Determine the [X, Y] coordinate at the center of the cell enclosing the given text.  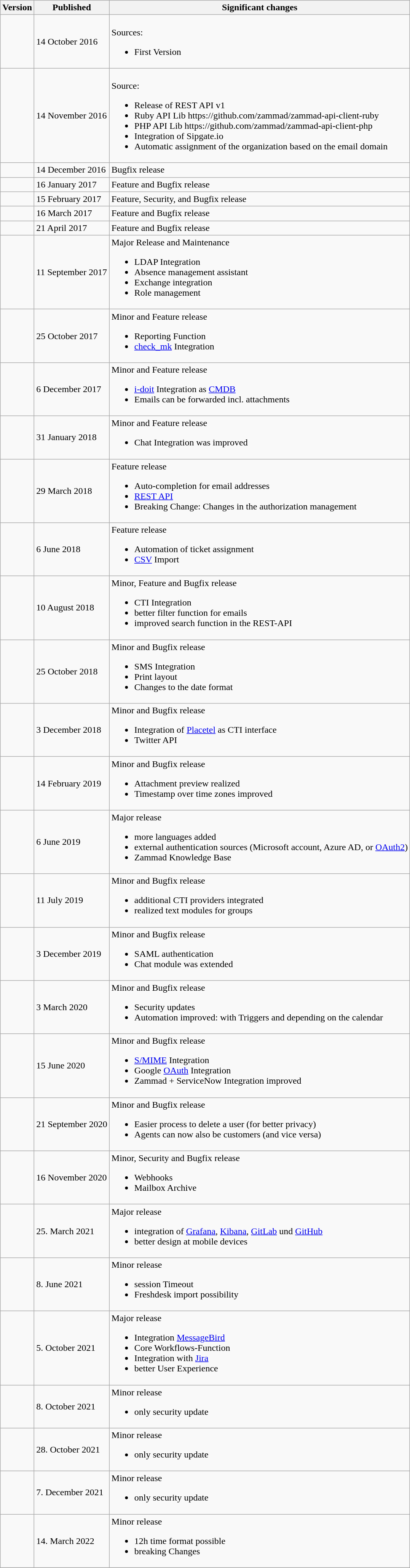
14. March 2022 [72, 1541]
14 December 2016 [72, 170]
6 June 2018 [72, 549]
Version [18, 8]
Sources:First Version [260, 42]
8. June 2021 [72, 1284]
Minor and Bugfix releaseSMS IntegrationPrint layoutChanges to the date format [260, 671]
5. October 2021 [72, 1348]
3 December 2019 [72, 954]
Major releasemore languages addedexternal authentication sources (Microsoft account, Azure AD, or OAuth2)Zammad Knowledge Base [260, 842]
Bugfix release [260, 170]
Minor and Bugfix releaseSAML authenticationChat module was extended [260, 954]
21 April 2017 [72, 228]
Minor, Security and Bugfix releaseWebhooksMailbox Archive [260, 1177]
3 December 2018 [72, 730]
25. March 2021 [72, 1231]
Feature releaseAutomation of ticket assignmentCSV Import [260, 549]
14 October 2016 [72, 42]
10 August 2018 [72, 608]
3 March 2020 [72, 1007]
Significant changes [260, 8]
29 March 2018 [72, 491]
11 September 2017 [72, 272]
Feature, Security, and Bugfix release [260, 199]
Minor release12h time format possiblebreaking Changes [260, 1541]
8. October 2021 [72, 1406]
Minor and Bugfix releaseadditional CTI providers integratedrealized text modules for groups [260, 900]
Minor releasesession TimeoutFreshdesk import possibility [260, 1284]
Feature releaseAuto-completion for email addressesREST APIBreaking Change: Changes in the authorization management [260, 491]
25 October 2018 [72, 671]
Minor and Feature releaseChat Integration was improved [260, 437]
Minor and Bugfix releaseEasier process to delete a user (for better privacy)Agents can now also be customers (and vice versa) [260, 1124]
Major release Integration MessageBirdCore Workflows-FunctionIntegration with Jirabetter User Experience [260, 1348]
16 January 2017 [72, 184]
Minor and Feature releasei-doit Integration as CMDBEmails can be forwarded incl. attachments [260, 389]
Minor and Bugfix releaseSecurity updatesAutomation improved: with Triggers and depending on the calendar [260, 1007]
6 December 2017 [72, 389]
Minor and Bugfix releaseIntegration of Placetel as CTI interfaceTwitter API [260, 730]
16 March 2017 [72, 213]
21 September 2020 [72, 1124]
Minor and Feature releaseReporting Functioncheck_mk Integration [260, 336]
Minor, Feature and Bugfix releaseCTI Integrationbetter filter function for emailsimproved search function in the REST-API [260, 608]
14 November 2016 [72, 115]
28. October 2021 [72, 1449]
Minor and Bugfix releaseS/MIME IntegrationGoogle OAuth IntegrationZammad + ServiceNow Integration improved [260, 1065]
6 June 2019 [72, 842]
7. December 2021 [72, 1493]
25 October 2017 [72, 336]
11 July 2019 [72, 900]
Published [72, 8]
15 June 2020 [72, 1065]
Major Release and MaintenanceLDAP IntegrationAbsence management assistantExchange integrationRole management [260, 272]
15 February 2017 [72, 199]
Major releaseintegration of Grafana, Kibana, GitLab und GitHubbetter design at mobile devices [260, 1231]
Minor and Bugfix releaseAttachment preview realizedTimestamp over time zones improved [260, 783]
16 November 2020 [72, 1177]
14 February 2019 [72, 783]
31 January 2018 [72, 437]
